Provide the (X, Y) coordinate of the cell's center where the given text is located.  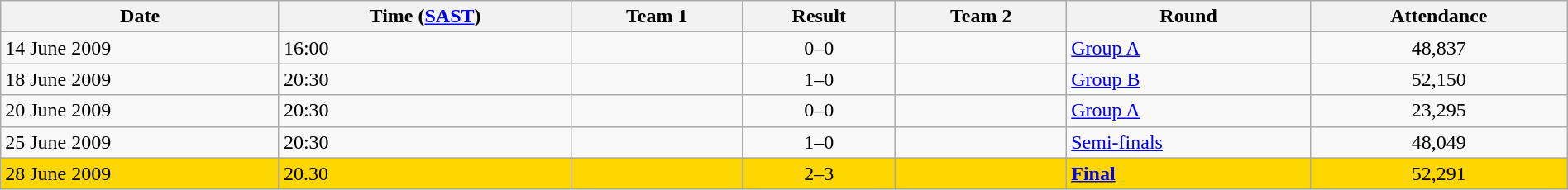
23,295 (1439, 111)
Time (SAST) (425, 17)
16:00 (425, 48)
28 June 2009 (141, 173)
52,291 (1439, 173)
Round (1189, 17)
52,150 (1439, 79)
18 June 2009 (141, 79)
Result (819, 17)
14 June 2009 (141, 48)
Group B (1189, 79)
Team 2 (981, 17)
25 June 2009 (141, 142)
20 June 2009 (141, 111)
2–3 (819, 173)
Attendance (1439, 17)
48,837 (1439, 48)
20.30 (425, 173)
Team 1 (657, 17)
Semi-finals (1189, 142)
48,049 (1439, 142)
Final (1189, 173)
Date (141, 17)
